From the cell containing the given text, extract its center point as (x, y) coordinate. 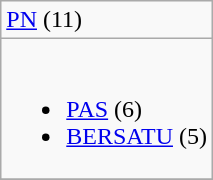
PAS (6) BERSATU (5) (107, 109)
PN (11) (107, 20)
